For the text-containing cell, return its midpoint in [X, Y] coordinate format. 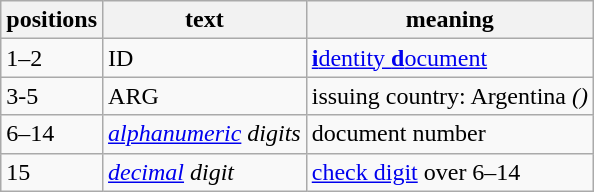
decimal digit [205, 172]
identity document [450, 58]
ARG [205, 96]
positions [52, 20]
6–14 [52, 134]
check digit over 6–14 [450, 172]
meaning [450, 20]
text [205, 20]
document number [450, 134]
15 [52, 172]
alphanumeric digits [205, 134]
ID [205, 58]
1–2 [52, 58]
3-5 [52, 96]
issuing country: Argentina () [450, 96]
